Pinpoint the cell where the given text exists, returning its (x, y) midpoint coordinate. 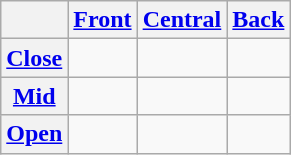
Front (102, 20)
Back (258, 20)
Close (34, 58)
Open (34, 134)
Mid (34, 96)
Central (182, 20)
